Provide the (X, Y) coordinate of the cell's center where the given text is located.  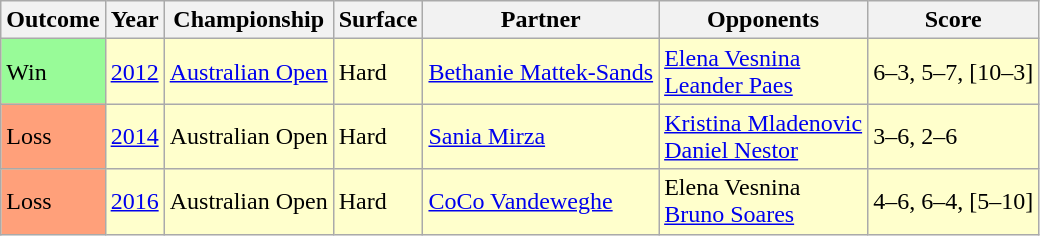
Opponents (764, 20)
Surface (378, 20)
2016 (134, 202)
Bethanie Mattek-Sands (541, 72)
Championship (248, 20)
Year (134, 20)
6–3, 5–7, [10–3] (954, 72)
Elena Vesnina Leander Paes (764, 72)
Kristina Mladenovic Daniel Nestor (764, 136)
Sania Mirza (541, 136)
4–6, 6–4, [5–10] (954, 202)
Score (954, 20)
Win (53, 72)
3–6, 2–6 (954, 136)
Elena Vesnina Bruno Soares (764, 202)
Outcome (53, 20)
2012 (134, 72)
Partner (541, 20)
CoCo Vandeweghe (541, 202)
2014 (134, 136)
